Capture the cell that displays the provided text and extract its [x, y] central coordinate. 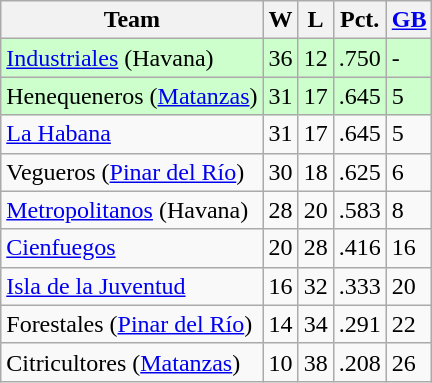
18 [316, 172]
Pct. [360, 20]
- [409, 58]
6 [409, 172]
Henequeneros (Matanzas) [132, 96]
.583 [360, 210]
38 [316, 362]
Team [132, 20]
30 [280, 172]
10 [280, 362]
Cienfuegos [132, 248]
34 [316, 324]
.208 [360, 362]
Vegueros (Pinar del Río) [132, 172]
Citricultores (Matanzas) [132, 362]
La Habana [132, 134]
.750 [360, 58]
Metropolitanos (Havana) [132, 210]
14 [280, 324]
Forestales (Pinar del Río) [132, 324]
.333 [360, 286]
12 [316, 58]
8 [409, 210]
.625 [360, 172]
.291 [360, 324]
26 [409, 362]
36 [280, 58]
Industriales (Havana) [132, 58]
22 [409, 324]
.416 [360, 248]
32 [316, 286]
Isla de la Juventud [132, 286]
GB [409, 20]
L [316, 20]
W [280, 20]
